Detect which cell encompasses the target text, then output its (x, y) center coordinate. 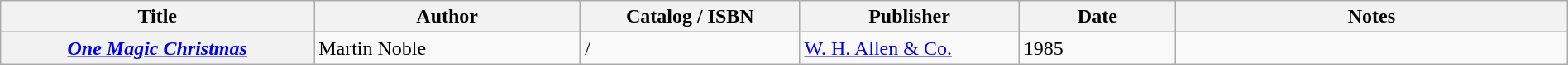
1985 (1097, 48)
Notes (1372, 17)
Author (447, 17)
/ (690, 48)
Date (1097, 17)
Publisher (910, 17)
One Magic Christmas (157, 48)
Catalog / ISBN (690, 17)
Martin Noble (447, 48)
W. H. Allen & Co. (910, 48)
Title (157, 17)
